For the text-containing cell, return its midpoint in [X, Y] coordinate format. 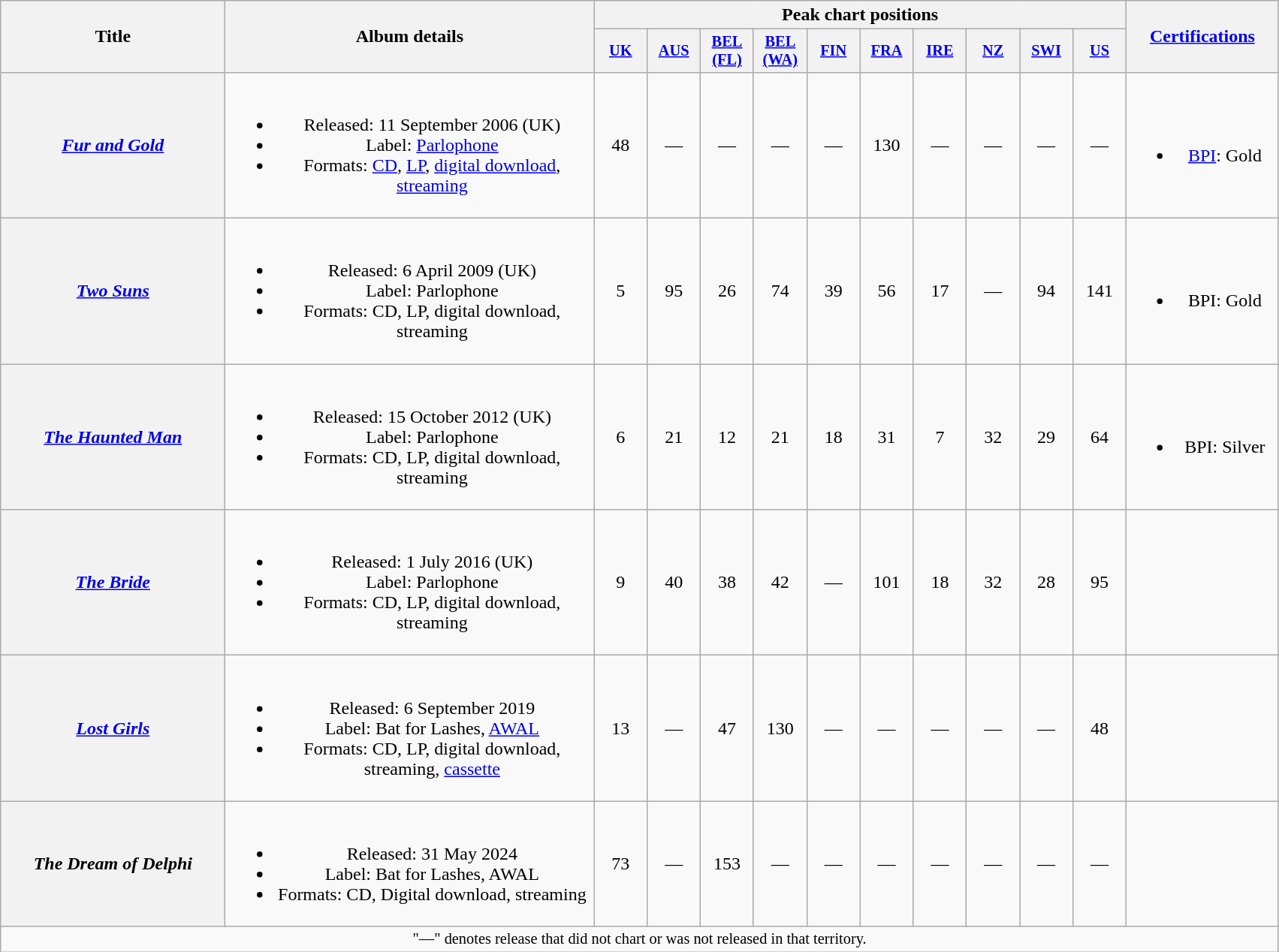
NZ [993, 51]
6 [620, 437]
Released: 15 October 2012 (UK)Label: ParlophoneFormats: CD, LP, digital download, streaming [410, 437]
Released: 11 September 2006 (UK)Label: ParlophoneFormats: CD, LP, digital download, streaming [410, 145]
Title [113, 37]
Released: 1 July 2016 (UK)Label: ParlophoneFormats: CD, LP, digital download, streaming [410, 583]
74 [780, 291]
101 [886, 583]
Certifications [1202, 37]
40 [674, 583]
31 [886, 437]
The Bride [113, 583]
26 [727, 291]
73 [620, 863]
UK [620, 51]
38 [727, 583]
Lost Girls [113, 728]
AUS [674, 51]
56 [886, 291]
US [1100, 51]
64 [1100, 437]
42 [780, 583]
Released: 6 April 2009 (UK)Label: ParlophoneFormats: CD, LP, digital download, streaming [410, 291]
94 [1047, 291]
153 [727, 863]
141 [1100, 291]
"—" denotes release that did not chart or was not released in that territory. [640, 939]
BPI: Silver [1202, 437]
13 [620, 728]
SWI [1047, 51]
FIN [834, 51]
7 [940, 437]
The Dream of Delphi [113, 863]
BEL(WA) [780, 51]
5 [620, 291]
9 [620, 583]
Fur and Gold [113, 145]
17 [940, 291]
Peak chart positions [861, 15]
39 [834, 291]
28 [1047, 583]
Released: 31 May 2024Label: Bat for Lashes, AWALFormats: CD, Digital download, streaming [410, 863]
29 [1047, 437]
47 [727, 728]
The Haunted Man [113, 437]
Album details [410, 37]
Two Suns [113, 291]
IRE [940, 51]
BEL(FL) [727, 51]
FRA [886, 51]
Released: 6 September 2019Label: Bat for Lashes, AWALFormats: CD, LP, digital download, streaming, cassette [410, 728]
12 [727, 437]
